Capture the cell that displays the provided text and extract its [x, y] central coordinate. 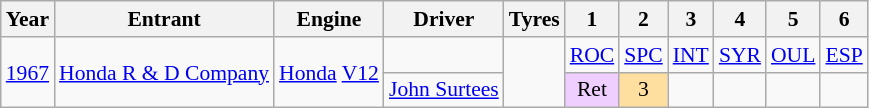
Year [28, 19]
Ret [592, 90]
6 [844, 19]
Honda V12 [329, 72]
Honda R & D Company [164, 72]
4 [740, 19]
OUL [793, 55]
SPC [644, 55]
Entrant [164, 19]
Engine [329, 19]
Driver [444, 19]
INT [691, 55]
SYR [740, 55]
ROC [592, 55]
2 [644, 19]
1 [592, 19]
5 [793, 19]
1967 [28, 72]
John Surtees [444, 90]
ESP [844, 55]
Tyres [534, 19]
